Return the (X, Y) coordinate for the center point of the cell that contains the specified text.  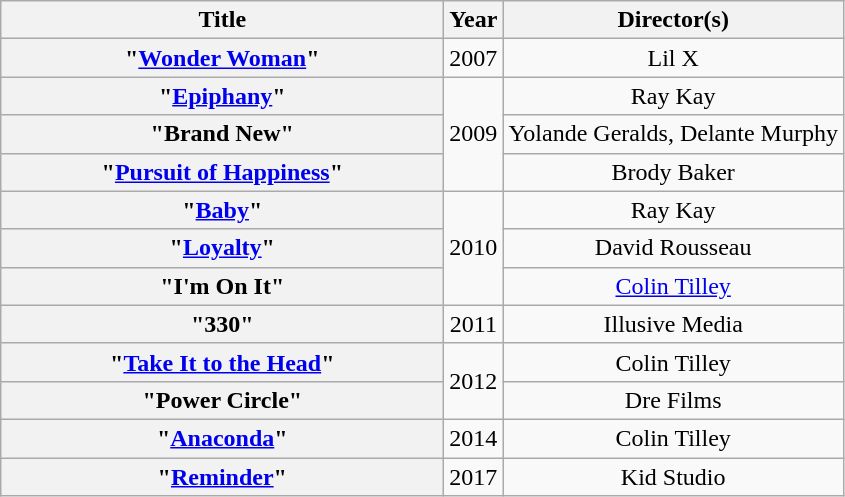
2014 (474, 438)
"Loyalty" (222, 248)
Kid Studio (674, 477)
Dre Films (674, 400)
"330" (222, 324)
Lil X (674, 58)
"Pursuit of Happiness" (222, 172)
Yolande Geralds, Delante Murphy (674, 134)
"Anaconda" (222, 438)
"Power Circle" (222, 400)
"Baby" (222, 210)
Director(s) (674, 20)
2010 (474, 248)
Year (474, 20)
Illusive Media (674, 324)
David Rousseau (674, 248)
Title (222, 20)
Brody Baker (674, 172)
"Take It to the Head" (222, 362)
2012 (474, 381)
"Wonder Woman" (222, 58)
"Brand New" (222, 134)
2011 (474, 324)
2007 (474, 58)
2017 (474, 477)
"Reminder" (222, 477)
"Epiphany" (222, 96)
"I'm On It" (222, 286)
2009 (474, 134)
